Search for the cell housing the specified text and yield its (X, Y) center coordinate. 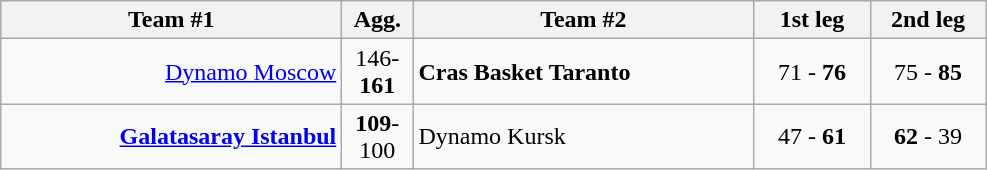
146-161 (378, 72)
Team #1 (172, 20)
62 - 39 (928, 136)
Agg. (378, 20)
Cras Basket Taranto (584, 72)
Dynamo Moscow (172, 72)
109-100 (378, 136)
71 - 76 (812, 72)
47 - 61 (812, 136)
Galatasaray Istanbul (172, 136)
Dynamo Kursk (584, 136)
75 - 85 (928, 72)
Team #2 (584, 20)
1st leg (812, 20)
2nd leg (928, 20)
